Extract the [x, y] coordinate from the center of the cell holding the provided text.  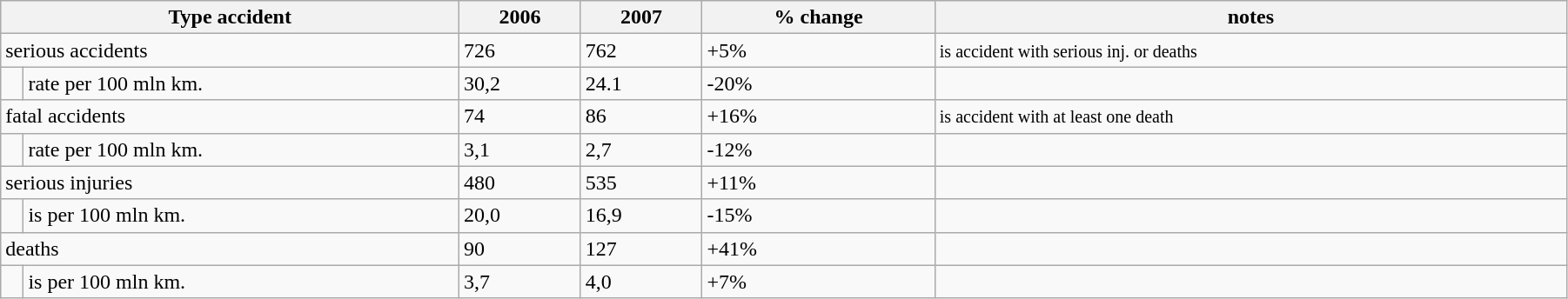
20,0 [520, 216]
4,0 [641, 282]
480 [520, 183]
726 [520, 50]
Type accident [230, 17]
2006 [520, 17]
-20% [818, 83]
24.1 [641, 83]
2007 [641, 17]
535 [641, 183]
deaths [230, 249]
is accident with serious inj. or deaths [1250, 50]
74 [520, 116]
86 [641, 116]
16,9 [641, 216]
is accident with at least one death [1250, 116]
+16% [818, 116]
serious injuries [230, 183]
3,7 [520, 282]
+11% [818, 183]
+7% [818, 282]
-15% [818, 216]
serious accidents [230, 50]
2,7 [641, 149]
3,1 [520, 149]
% change [818, 17]
762 [641, 50]
+41% [818, 249]
-12% [818, 149]
127 [641, 249]
30,2 [520, 83]
90 [520, 249]
notes [1250, 17]
+5% [818, 50]
fatal accidents [230, 116]
